Provide the (X, Y) coordinate of the cell's center where the given text is located.  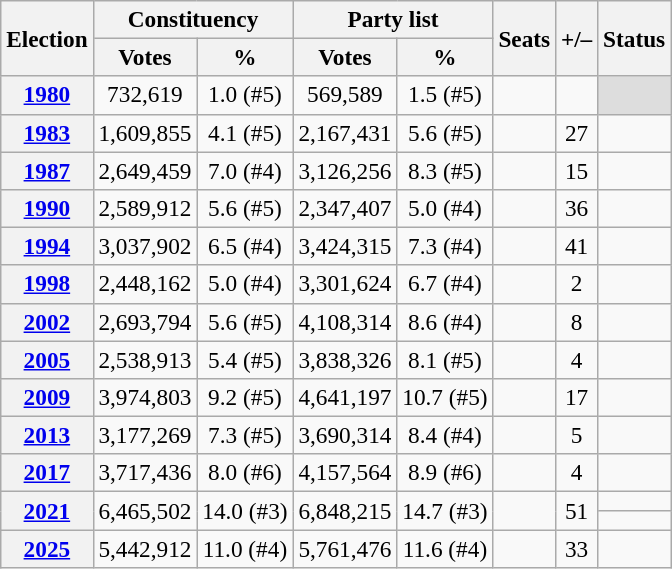
14.7 (#3) (445, 510)
15 (576, 170)
1983 (47, 133)
9.2 (#5) (245, 397)
3,177,269 (145, 435)
6.7 (#4) (445, 284)
2025 (47, 548)
3,301,624 (345, 284)
2021 (47, 510)
1987 (47, 170)
2013 (47, 435)
1998 (47, 284)
6,848,215 (345, 510)
2,347,407 (345, 208)
33 (576, 548)
3,717,436 (145, 473)
7.3 (#4) (445, 246)
8 (576, 322)
4,641,197 (345, 397)
3,974,803 (145, 397)
2,649,459 (145, 170)
8.6 (#4) (445, 322)
2,167,431 (345, 133)
1.0 (#5) (245, 95)
4,157,564 (345, 473)
Constituency (193, 19)
3,424,315 (345, 246)
1980 (47, 95)
17 (576, 397)
8.4 (#4) (445, 435)
2017 (47, 473)
Party list (393, 19)
3,838,326 (345, 359)
2,448,162 (145, 284)
8.0 (#6) (245, 473)
5.4 (#5) (245, 359)
7.0 (#4) (245, 170)
Election (47, 38)
8.1 (#5) (445, 359)
4,108,314 (345, 322)
Seats (524, 38)
569,589 (345, 95)
6.5 (#4) (245, 246)
14.0 (#3) (245, 510)
27 (576, 133)
2 (576, 284)
6,465,502 (145, 510)
2009 (47, 397)
1.5 (#5) (445, 95)
2005 (47, 359)
3,126,256 (345, 170)
4.1 (#5) (245, 133)
1994 (47, 246)
2,693,794 (145, 322)
5,761,476 (345, 548)
1990 (47, 208)
2,538,913 (145, 359)
732,619 (145, 95)
5,442,912 (145, 548)
51 (576, 510)
3,037,902 (145, 246)
3,690,314 (345, 435)
36 (576, 208)
11.6 (#4) (445, 548)
8.3 (#5) (445, 170)
10.7 (#5) (445, 397)
2002 (47, 322)
5 (576, 435)
11.0 (#4) (245, 548)
Status (634, 38)
1,609,855 (145, 133)
+/– (576, 38)
41 (576, 246)
2,589,912 (145, 208)
8.9 (#6) (445, 473)
7.3 (#5) (245, 435)
